Search for the cell housing the specified text and yield its (X, Y) center coordinate. 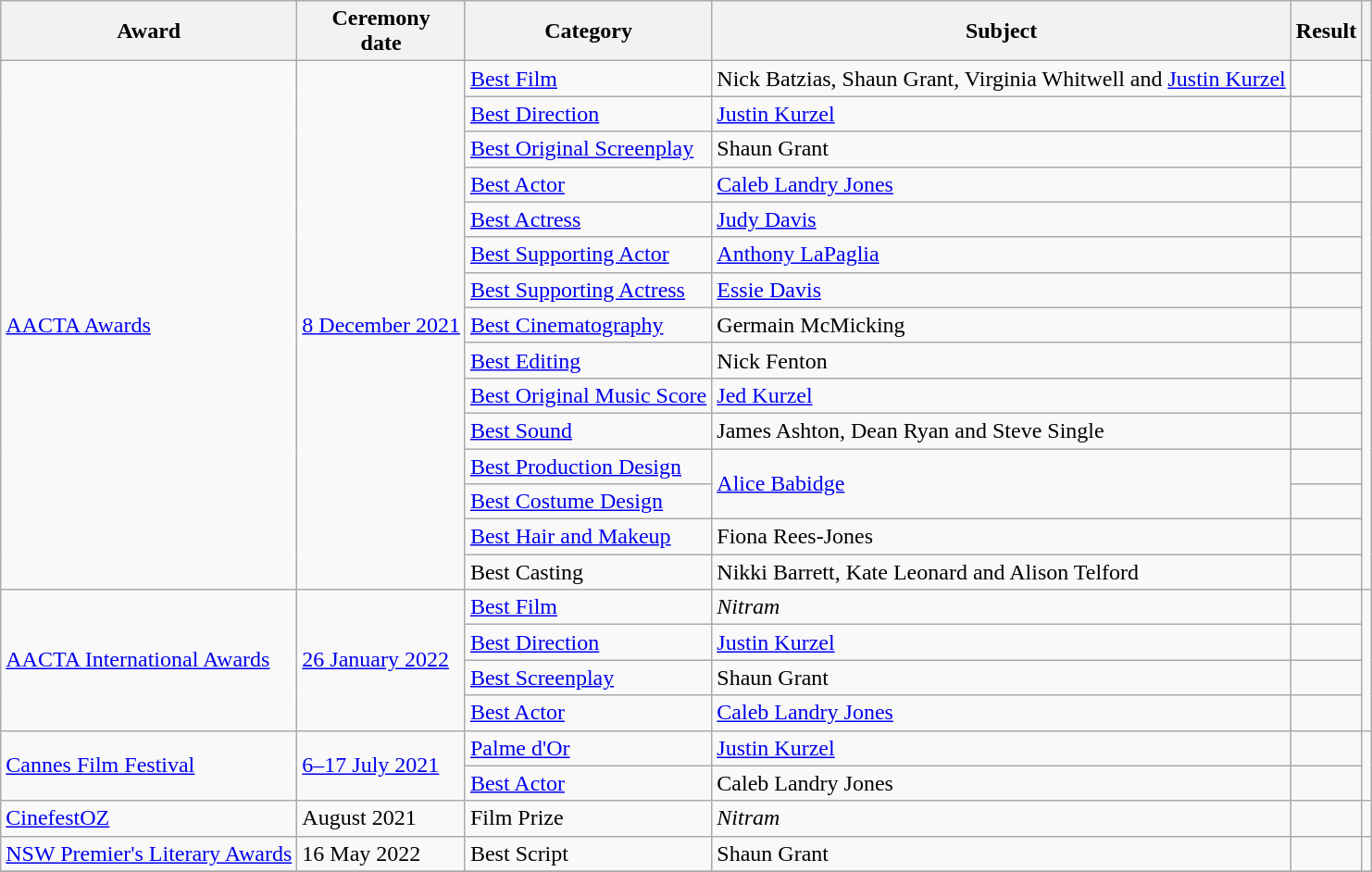
AACTA International Awards (149, 660)
Essie Davis (1002, 290)
Best Hair and Makeup (588, 537)
Best Cinematography (588, 325)
Nick Fenton (1002, 360)
August 2021 (381, 818)
Palme d'Or (588, 748)
Cannes Film Festival (149, 766)
Best Original Screenplay (588, 149)
Best Screenplay (588, 678)
Best Original Music Score (588, 395)
Best Casting (588, 572)
Subject (1002, 31)
CinefestOZ (149, 818)
Result (1326, 31)
Germain McMicking (1002, 325)
Nick Batzias, Shaun Grant, Virginia Whitwell and Justin Kurzel (1002, 79)
Best Supporting Actress (588, 290)
Award (149, 31)
Best Editing (588, 360)
Best Sound (588, 430)
Jed Kurzel (1002, 395)
Best Production Design (588, 466)
8 December 2021 (381, 326)
Best Costume Design (588, 502)
Judy Davis (1002, 219)
Category (588, 31)
16 May 2022 (381, 853)
Anthony LaPaglia (1002, 255)
NSW Premier's Literary Awards (149, 853)
Fiona Rees-Jones (1002, 537)
Film Prize (588, 818)
Best Actress (588, 219)
AACTA Awards (149, 326)
6–17 July 2021 (381, 766)
James Ashton, Dean Ryan and Steve Single (1002, 430)
Ceremonydate (381, 31)
Best Script (588, 853)
Alice Babidge (1002, 483)
Nikki Barrett, Kate Leonard and Alison Telford (1002, 572)
26 January 2022 (381, 660)
Best Supporting Actor (588, 255)
